Return [x, y] of the center of cell containing provided text 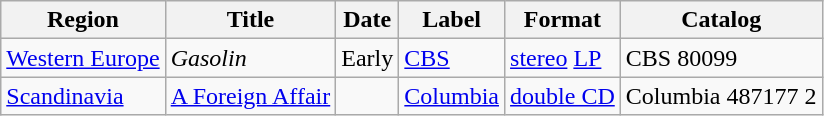
Early [368, 58]
double CD [563, 96]
Catalog [721, 20]
CBS [452, 58]
Format [563, 20]
Western Europe [83, 58]
Scandinavia [83, 96]
Label [452, 20]
Columbia [452, 96]
CBS 80099 [721, 58]
Title [250, 20]
Gasolin [250, 58]
Date [368, 20]
Columbia 487177 2 [721, 96]
A Foreign Affair [250, 96]
Region [83, 20]
stereo LP [563, 58]
